From the cell containing the given text, extract its center point as (X, Y) coordinate. 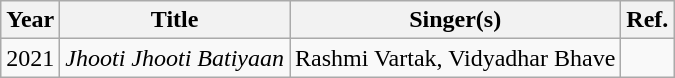
2021 (30, 58)
Singer(s) (456, 20)
Rashmi Vartak, Vidyadhar Bhave (456, 58)
Year (30, 20)
Title (175, 20)
Ref. (648, 20)
Jhooti Jhooti Batiyaan (175, 58)
